Find where the given text appears and provide that cell's center as (x, y) coordinate. 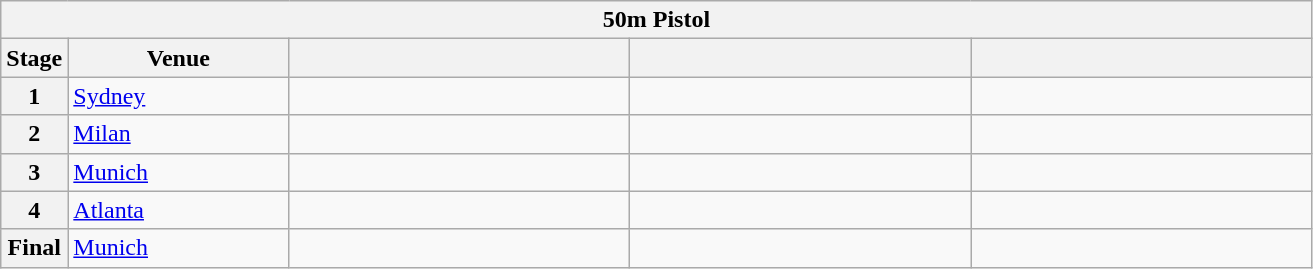
2 (34, 134)
Milan (178, 134)
1 (34, 96)
Stage (34, 58)
Venue (178, 58)
50m Pistol (656, 20)
4 (34, 210)
Atlanta (178, 210)
3 (34, 172)
Final (34, 248)
Sydney (178, 96)
